Return the (x, y) coordinate for the center point of the cell that contains the specified text.  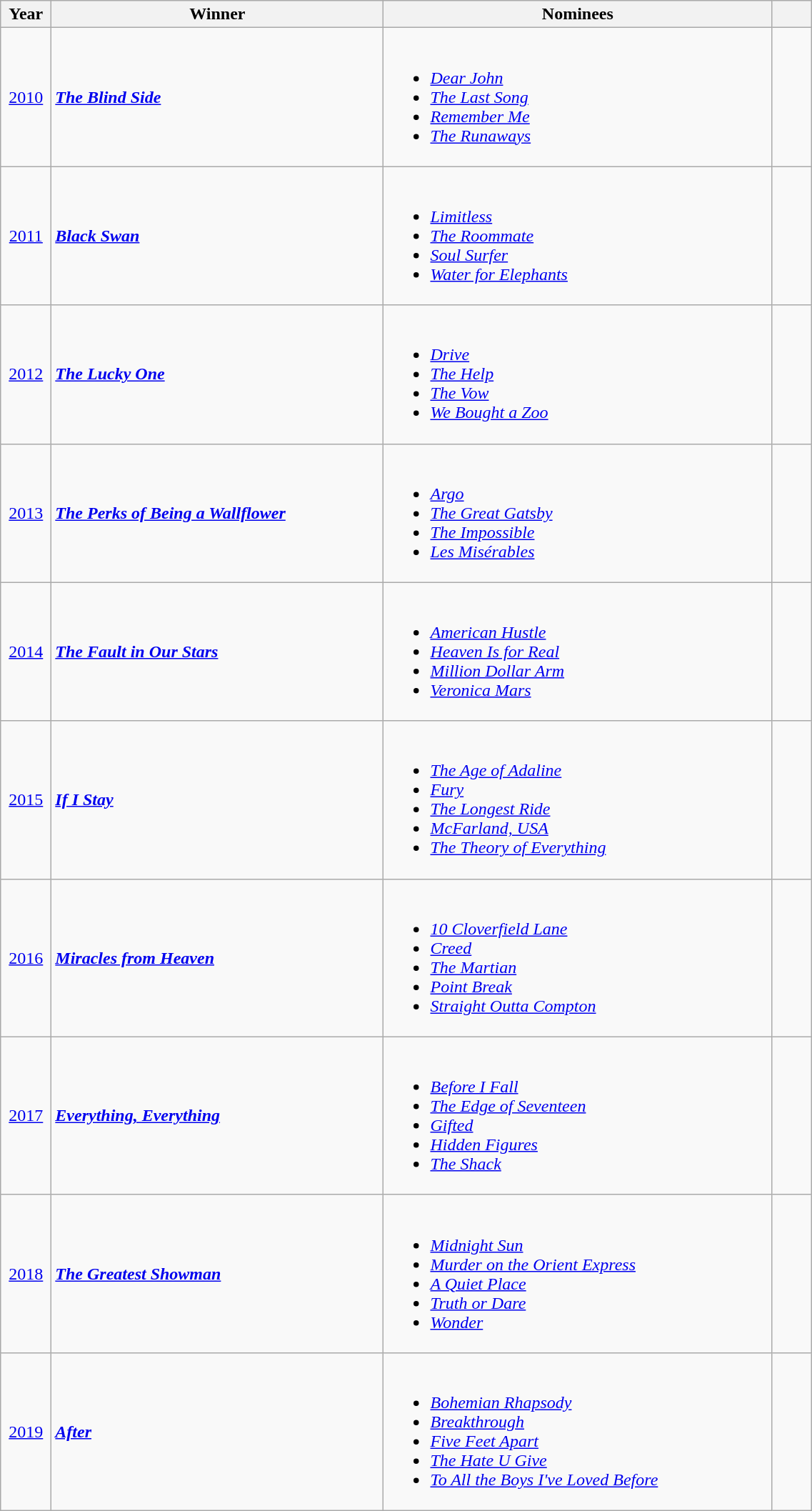
The Lucky One (217, 374)
2017 (26, 1116)
After (217, 1432)
Winner (217, 14)
2012 (26, 374)
American HustleHeaven Is for RealMillion Dollar ArmVeronica Mars (578, 652)
2015 (26, 800)
Year (26, 14)
2014 (26, 652)
The Fault in Our Stars (217, 652)
The Age of AdalineFuryThe Longest RideMcFarland, USAThe Theory of Everything (578, 800)
2016 (26, 957)
Black Swan (217, 236)
10 Cloverfield LaneCreedThe MartianPoint BreakStraight Outta Compton (578, 957)
Before I FallThe Edge of SeventeenGiftedHidden FiguresThe Shack (578, 1116)
2010 (26, 97)
2013 (26, 513)
LimitlessThe RoommateSoul SurferWater for Elephants (578, 236)
The Greatest Showman (217, 1273)
DriveThe HelpThe VowWe Bought a Zoo (578, 374)
Midnight SunMurder on the Orient ExpressA Quiet PlaceTruth or DareWonder (578, 1273)
2011 (26, 236)
2018 (26, 1273)
Everything, Everything (217, 1116)
Nominees (578, 14)
The Blind Side (217, 97)
The Perks of Being a Wallflower (217, 513)
If I Stay (217, 800)
ArgoThe Great GatsbyThe ImpossibleLes Misérables (578, 513)
Miracles from Heaven (217, 957)
Dear JohnThe Last SongRemember MeThe Runaways (578, 97)
2019 (26, 1432)
Bohemian RhapsodyBreakthroughFive Feet ApartThe Hate U GiveTo All the Boys I've Loved Before (578, 1432)
